Capture the cell that displays the provided text and extract its (x, y) central coordinate. 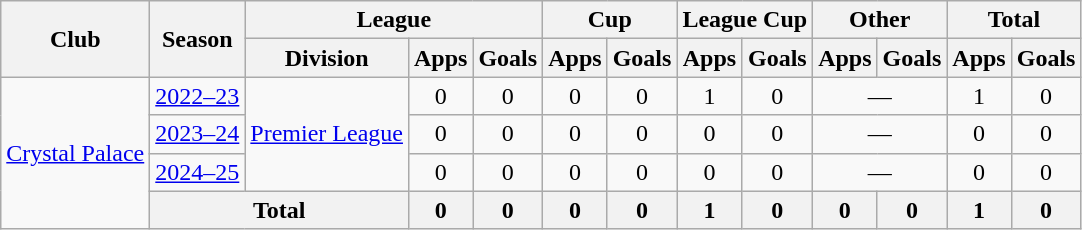
Crystal Palace (76, 153)
2023–24 (198, 134)
Cup (610, 20)
Premier League (327, 134)
League Cup (745, 20)
Season (198, 39)
2024–25 (198, 172)
2022–23 (198, 96)
League (394, 20)
Club (76, 39)
Division (327, 58)
Other (880, 20)
